Search for the cell housing the specified text and yield its (X, Y) center coordinate. 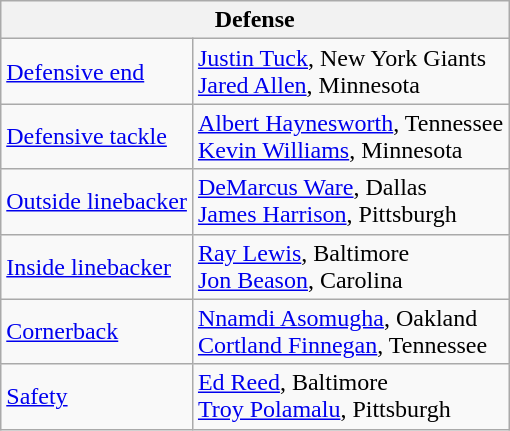
Defensive tackle (97, 136)
Outside linebacker (97, 202)
Nnamdi Asomugha, OaklandCortland Finnegan, Tennessee (350, 332)
Safety (97, 396)
Cornerback (97, 332)
Inside linebacker (97, 266)
Ed Reed, BaltimoreTroy Polamalu, Pittsburgh (350, 396)
Justin Tuck, New York GiantsJared Allen, Minnesota (350, 72)
DeMarcus Ware, DallasJames Harrison, Pittsburgh (350, 202)
Defensive end (97, 72)
Ray Lewis, BaltimoreJon Beason, Carolina (350, 266)
Defense (255, 20)
Albert Haynesworth, TennesseeKevin Williams, Minnesota (350, 136)
